Identify which cell holds the provided text, then report its [X, Y] central coordinate. 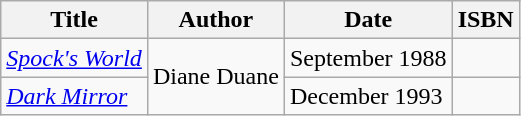
Diane Duane [216, 77]
Author [216, 20]
Dark Mirror [74, 96]
Date [368, 20]
ISBN [486, 20]
Title [74, 20]
Spock's World [74, 58]
September 1988 [368, 58]
December 1993 [368, 96]
